Determine the (x, y) coordinate at the center of the cell enclosing the given text.  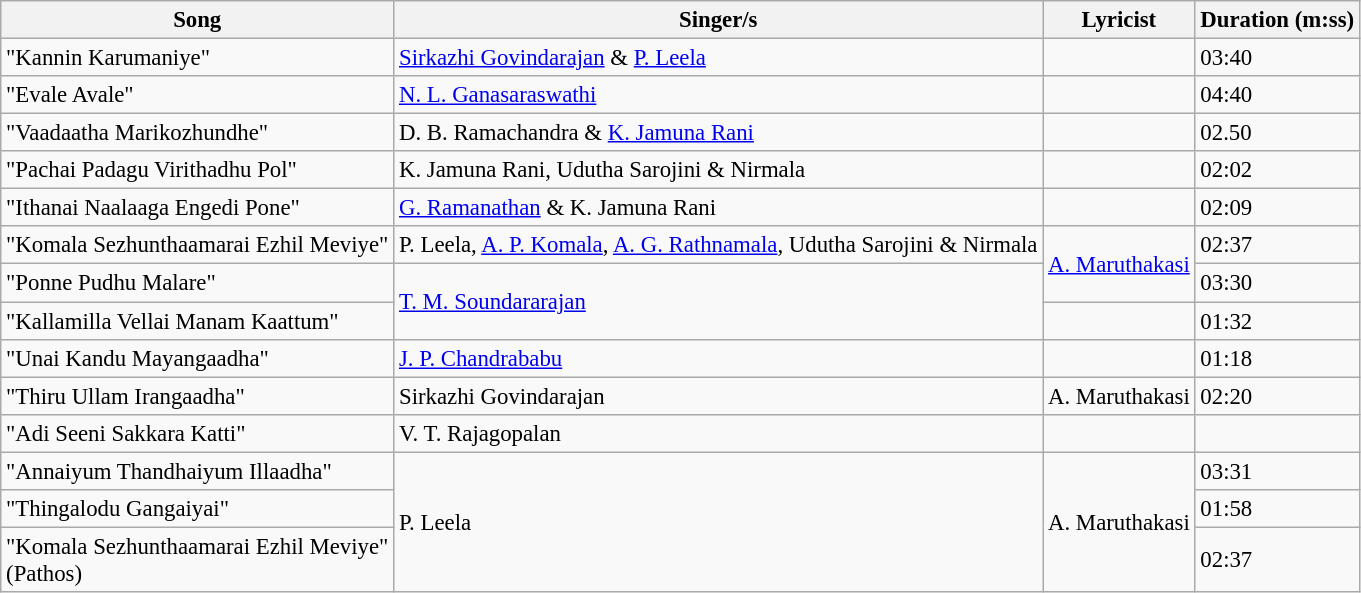
P. Leela (718, 522)
03:31 (1277, 471)
"Thiru Ullam Irangaadha" (198, 396)
"Komala Sezhunthaamarai Ezhil Meviye" (198, 245)
02:02 (1277, 170)
02:20 (1277, 396)
01:18 (1277, 358)
P. Leela, A. P. Komala, A. G. Rathnamala, Udutha Sarojini & Nirmala (718, 245)
"Pachai Padagu Virithadhu Pol" (198, 170)
N. L. Ganasaraswathi (718, 95)
"Adi Seeni Sakkara Katti" (198, 433)
02:09 (1277, 208)
"Kallamilla Vellai Manam Kaattum" (198, 321)
"Evale Avale" (198, 95)
"Vaadaatha Marikozhundhe" (198, 133)
03:30 (1277, 283)
04:40 (1277, 95)
01:32 (1277, 321)
"Thingalodu Gangaiyai" (198, 509)
Song (198, 20)
"Komala Sezhunthaamarai Ezhil Meviye"(Pathos) (198, 560)
"Kannin Karumaniye" (198, 58)
Sirkazhi Govindarajan (718, 396)
Sirkazhi Govindarajan & P. Leela (718, 58)
Duration (m:ss) (1277, 20)
01:58 (1277, 509)
03:40 (1277, 58)
T. M. Soundararajan (718, 302)
"Unai Kandu Mayangaadha" (198, 358)
"Ithanai Naalaaga Engedi Pone" (198, 208)
02.50 (1277, 133)
K. Jamuna Rani, Udutha Sarojini & Nirmala (718, 170)
V. T. Rajagopalan (718, 433)
J. P. Chandrababu (718, 358)
Singer/s (718, 20)
"Ponne Pudhu Malare" (198, 283)
Lyricist (1119, 20)
"Annaiyum Thandhaiyum Illaadha" (198, 471)
D. B. Ramachandra & K. Jamuna Rani (718, 133)
G. Ramanathan & K. Jamuna Rani (718, 208)
